Find where the given text appears and provide that cell's center as (X, Y) coordinate. 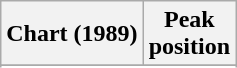
Chart (1989) (72, 34)
Peakposition (189, 34)
